Identify which cell holds the provided text, then report its (X, Y) central coordinate. 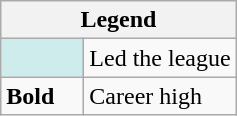
Led the league (160, 58)
Bold (42, 96)
Legend (118, 20)
Career high (160, 96)
